Search for the cell housing the specified text and yield its (X, Y) center coordinate. 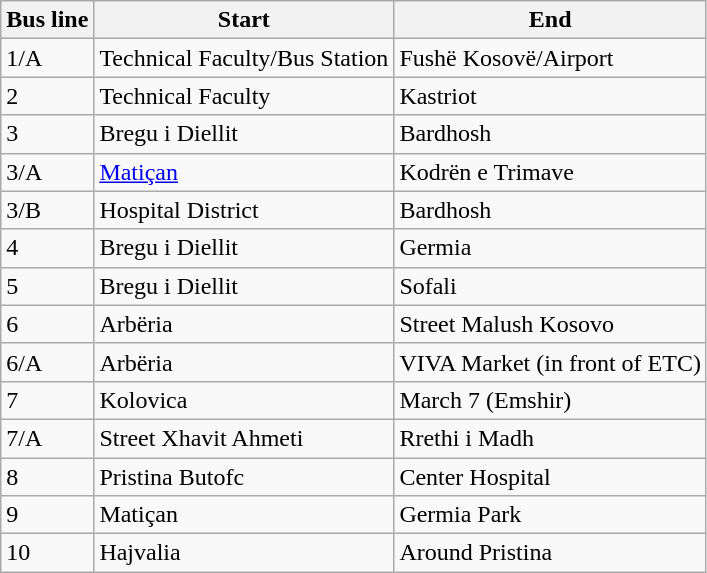
Hospital District (244, 210)
Hajvalia (244, 553)
7 (48, 400)
9 (48, 515)
6/A (48, 362)
Pristina Butofc (244, 477)
8 (48, 477)
3/A (48, 172)
Fushë Kosovë/Airport (550, 58)
1/A (48, 58)
Sofali (550, 286)
5 (48, 286)
Kodrën e Trimave (550, 172)
Street Xhavit Ahmeti (244, 438)
10 (48, 553)
VIVA Market (in front of ETC) (550, 362)
Kolovica (244, 400)
Technical Faculty (244, 96)
Center Hospital (550, 477)
Rrethi i Madh (550, 438)
4 (48, 248)
6 (48, 324)
Technical Faculty/Bus Station (244, 58)
Germia Park (550, 515)
Bus line (48, 20)
Around Pristina (550, 553)
End (550, 20)
Start (244, 20)
Germia (550, 248)
Street Malush Kosovo (550, 324)
Kastriot (550, 96)
2 (48, 96)
3/B (48, 210)
3 (48, 134)
March 7 (Emshir) (550, 400)
7/A (48, 438)
